Determine the [x, y] coordinate at the center of the cell enclosing the given text.  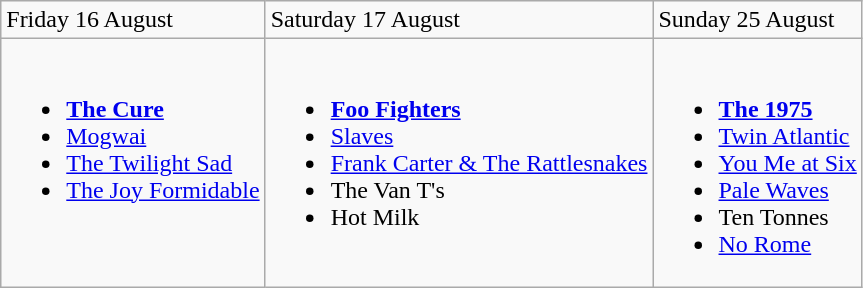
The CureMogwaiThe Twilight SadThe Joy Formidable [133, 163]
Foo FightersSlavesFrank Carter & The RattlesnakesThe Van T'sHot Milk [459, 163]
Sunday 25 August [758, 20]
Saturday 17 August [459, 20]
Friday 16 August [133, 20]
The 1975Twin AtlanticYou Me at SixPale WavesTen TonnesNo Rome [758, 163]
